Extract the [x, y] coordinate from the center of the cell holding the provided text.  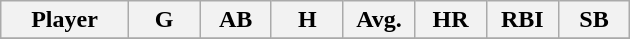
H [307, 20]
Player [64, 20]
SB [594, 20]
HR [451, 20]
AB [236, 20]
G [164, 20]
RBI [522, 20]
Avg. [379, 20]
